Return the (x, y) coordinate for the center point of the cell that contains the specified text.  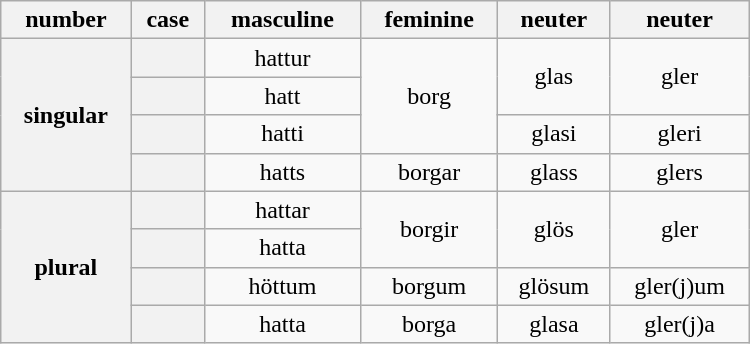
höttum (283, 286)
borgar (429, 172)
glasa (554, 324)
glös (554, 229)
borg (429, 96)
borgir (429, 229)
glas (554, 77)
masculine (283, 20)
gler(j)um (680, 286)
plural (66, 267)
case (168, 20)
borga (429, 324)
glasi (554, 134)
number (66, 20)
hattur (283, 58)
hatt (283, 96)
singular (66, 115)
glass (554, 172)
hatts (283, 172)
hatti (283, 134)
feminine (429, 20)
glers (680, 172)
hattar (283, 210)
gleri (680, 134)
glösum (554, 286)
borgum (429, 286)
gler(j)a (680, 324)
